Find where the given text appears and provide that cell's center as (x, y) coordinate. 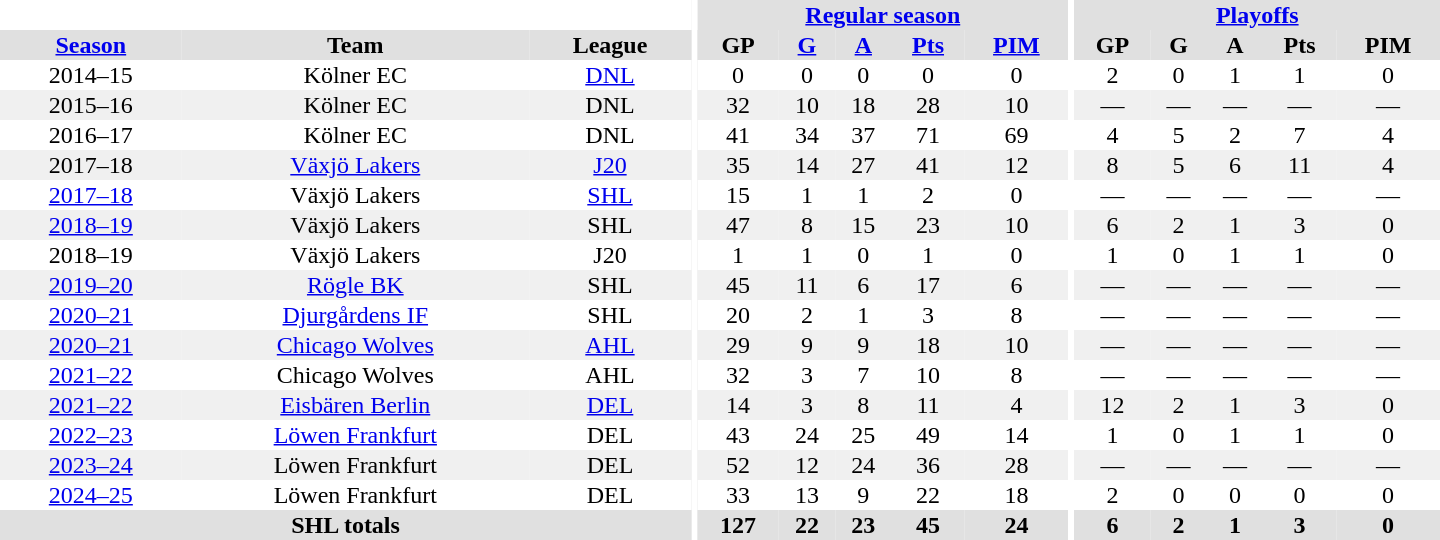
2016–17 (91, 135)
27 (863, 165)
49 (928, 435)
2023–24 (91, 465)
33 (738, 495)
43 (738, 435)
47 (738, 225)
17 (928, 285)
Season (91, 45)
35 (738, 165)
League (610, 45)
69 (1017, 135)
34 (807, 135)
2015–16 (91, 105)
Djurgårdens IF (356, 315)
Rögle BK (356, 285)
37 (863, 135)
52 (738, 465)
2019–20 (91, 285)
Team (356, 45)
Regular season (882, 15)
36 (928, 465)
25 (863, 435)
SHL totals (346, 525)
Eisbären Berlin (356, 405)
71 (928, 135)
127 (738, 525)
2022–23 (91, 435)
13 (807, 495)
29 (738, 345)
2014–15 (91, 75)
Playoffs (1257, 15)
20 (738, 315)
2024–25 (91, 495)
